Pinpoint the cell where the given text exists, returning its [x, y] midpoint coordinate. 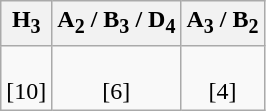
A3 / B2 [222, 23]
H3 [26, 23]
[4] [222, 78]
A2 / B3 / D4 [116, 23]
[10] [26, 78]
[6] [116, 78]
